Pinpoint the cell where the given text exists, returning its (x, y) midpoint coordinate. 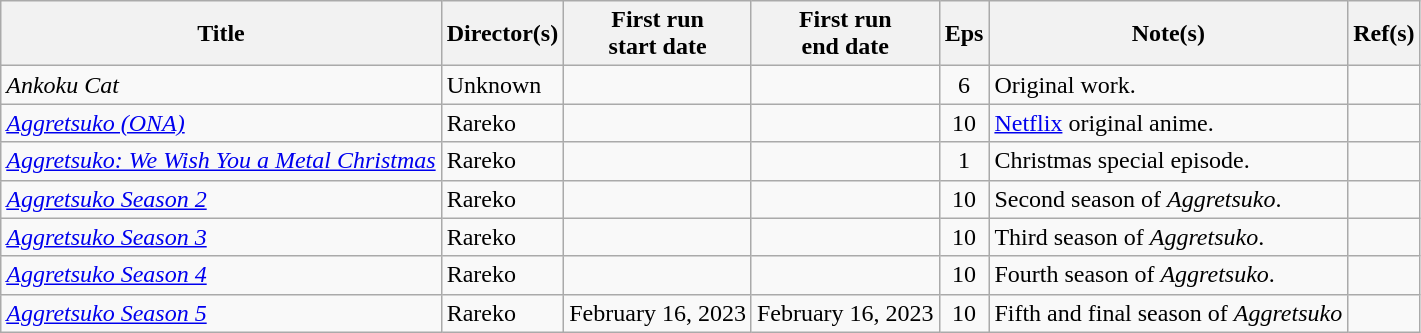
First runend date (845, 34)
Director(s) (502, 34)
Second season of Aggretsuko. (1168, 199)
Fourth season of Aggretsuko. (1168, 275)
Eps (964, 34)
First runstart date (658, 34)
Aggretsuko (ONA) (221, 123)
Original work. (1168, 85)
6 (964, 85)
Aggretsuko: We Wish You a Metal Christmas (221, 161)
Fifth and final season of Aggretsuko (1168, 313)
Aggretsuko Season 2 (221, 199)
Aggretsuko Season 3 (221, 237)
Third season of Aggretsuko. (1168, 237)
Title (221, 34)
Unknown (502, 85)
Aggretsuko Season 4 (221, 275)
1 (964, 161)
Netflix original anime. (1168, 123)
Note(s) (1168, 34)
Christmas special episode. (1168, 161)
Ankoku Cat (221, 85)
Aggretsuko Season 5 (221, 313)
Ref(s) (1384, 34)
